Scan for the cell matching the given text and deliver its [X, Y] coordinate at center. 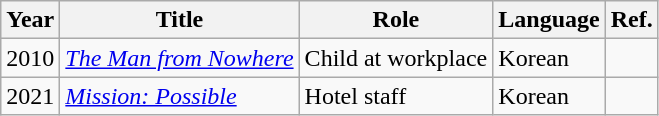
The Man from Nowhere [180, 58]
Language [549, 20]
2021 [30, 96]
Year [30, 20]
Ref. [632, 20]
Role [396, 20]
Child at workplace [396, 58]
Title [180, 20]
2010 [30, 58]
Hotel staff [396, 96]
Mission: Possible [180, 96]
